Provide the (X, Y) coordinate of the cell's center where the given text is located.  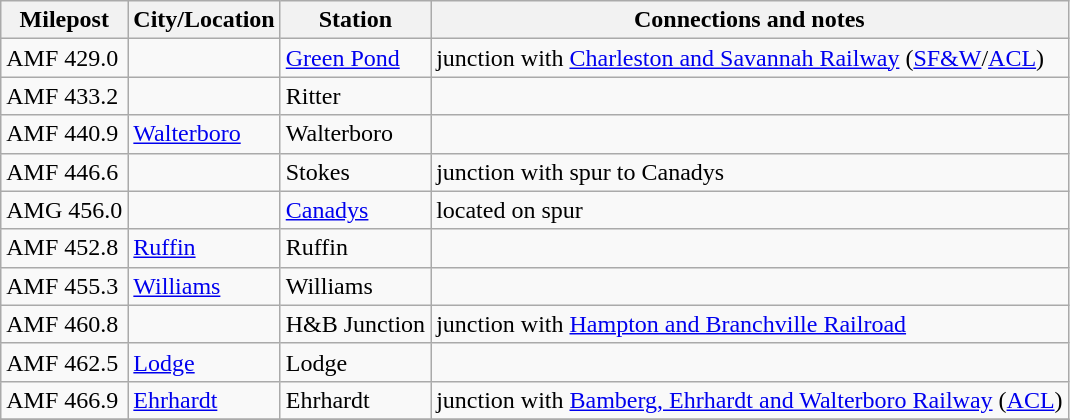
AMF 446.6 (64, 172)
Station (355, 20)
junction with Bamberg, Ehrhardt and Walterboro Railway (ACL) (750, 400)
AMF 433.2 (64, 96)
Canadys (355, 210)
junction with Hampton and Branchville Railroad (750, 324)
junction with spur to Canadys (750, 172)
Milepost (64, 20)
AMF 452.8 (64, 248)
located on spur (750, 210)
AMF 429.0 (64, 58)
Connections and notes (750, 20)
junction with Charleston and Savannah Railway (SF&W/ACL) (750, 58)
AMF 462.5 (64, 362)
AMF 466.9 (64, 400)
AMF 455.3 (64, 286)
Green Pond (355, 58)
H&B Junction (355, 324)
AMF 440.9 (64, 134)
AMF 460.8 (64, 324)
Stokes (355, 172)
City/Location (204, 20)
Ritter (355, 96)
AMG 456.0 (64, 210)
